Return the [X, Y] coordinate for the center point of the cell that contains the specified text.  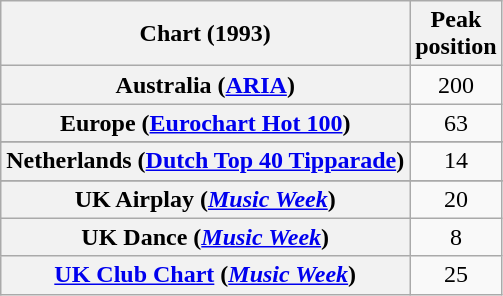
14 [456, 161]
Australia (ARIA) [206, 85]
UK Airplay (Music Week) [206, 199]
25 [456, 275]
Chart (1993) [206, 34]
Netherlands (Dutch Top 40 Tipparade) [206, 161]
8 [456, 237]
UK Club Chart (Music Week) [206, 275]
Europe (Eurochart Hot 100) [206, 123]
20 [456, 199]
63 [456, 123]
UK Dance (Music Week) [206, 237]
200 [456, 85]
Peakposition [456, 34]
